For the text-containing cell, return its midpoint in (X, Y) coordinate format. 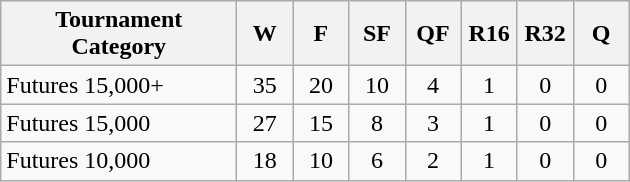
6 (377, 161)
R16 (489, 34)
20 (321, 85)
8 (377, 123)
Tournament Category (119, 34)
18 (265, 161)
27 (265, 123)
15 (321, 123)
R32 (545, 34)
Q (601, 34)
SF (377, 34)
Futures 15,000 (119, 123)
Futures 15,000+ (119, 85)
QF (433, 34)
4 (433, 85)
3 (433, 123)
F (321, 34)
W (265, 34)
2 (433, 161)
Futures 10,000 (119, 161)
35 (265, 85)
